Locate the cell with the specified text and output its (x, y) center coordinate. 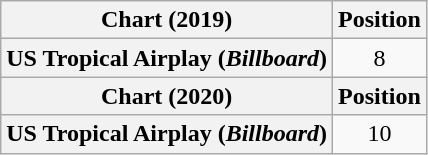
10 (380, 134)
Chart (2020) (167, 96)
8 (380, 58)
Chart (2019) (167, 20)
